Detect which cell encompasses the target text, then output its (X, Y) center coordinate. 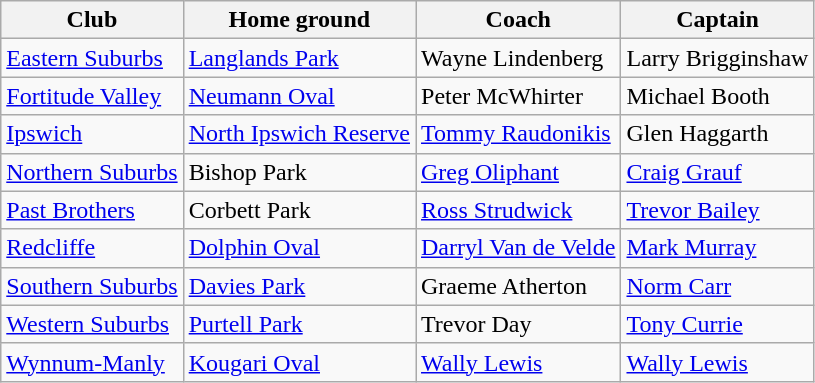
Trevor Day (518, 324)
Western Suburbs (92, 324)
Graeme Atherton (518, 286)
Club (92, 20)
Captain (718, 20)
Ross Strudwick (518, 210)
Langlands Park (299, 58)
Trevor Bailey (718, 210)
Kougari Oval (299, 362)
Norm Carr (718, 286)
Purtell Park (299, 324)
Past Brothers (92, 210)
Wayne Lindenberg (518, 58)
Wynnum-Manly (92, 362)
Craig Grauf (718, 172)
Ipswich (92, 134)
Mark Murray (718, 248)
Michael Booth (718, 96)
Tony Currie (718, 324)
Greg Oliphant (518, 172)
Fortitude Valley (92, 96)
Coach (518, 20)
Glen Haggarth (718, 134)
Peter McWhirter (518, 96)
Larry Brigginshaw (718, 58)
Davies Park (299, 286)
Bishop Park (299, 172)
Southern Suburbs (92, 286)
Corbett Park (299, 210)
Dolphin Oval (299, 248)
Tommy Raudonikis (518, 134)
Northern Suburbs (92, 172)
Neumann Oval (299, 96)
Eastern Suburbs (92, 58)
Home ground (299, 20)
Darryl Van de Velde (518, 248)
Redcliffe (92, 248)
North Ipswich Reserve (299, 134)
